Return the [X, Y] coordinate for the center point of the cell that contains the specified text.  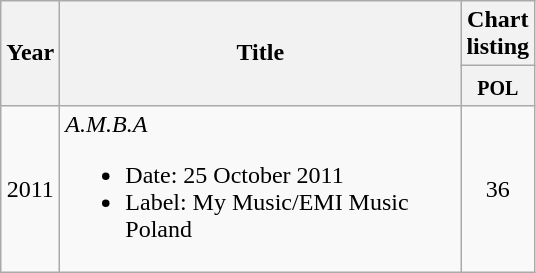
36 [498, 190]
POL [498, 86]
Chart listing [498, 34]
2011 [30, 190]
Title [260, 54]
Year [30, 54]
A.M.B.ADate: 25 October 2011Label: My Music/EMI Music Poland [260, 190]
